Scan for the cell matching the given text and deliver its [X, Y] coordinate at center. 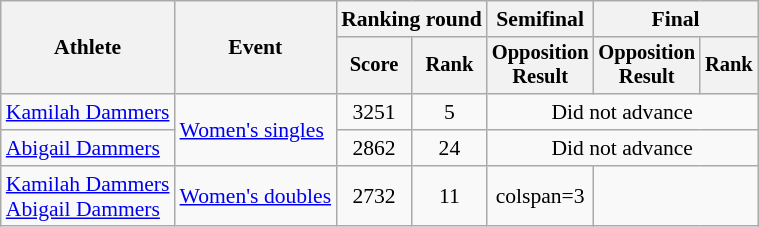
Score [374, 66]
Kamilah Dammers [88, 112]
Kamilah DammersAbigail Dammers [88, 196]
2862 [374, 148]
3251 [374, 112]
Athlete [88, 48]
colspan=3 [540, 196]
5 [450, 112]
Event [256, 48]
Ranking round [412, 19]
Semifinal [540, 19]
Final [675, 19]
Women's singles [256, 130]
24 [450, 148]
Women's doubles [256, 196]
11 [450, 196]
2732 [374, 196]
Abigail Dammers [88, 148]
